Capture the cell that displays the provided text and extract its [X, Y] central coordinate. 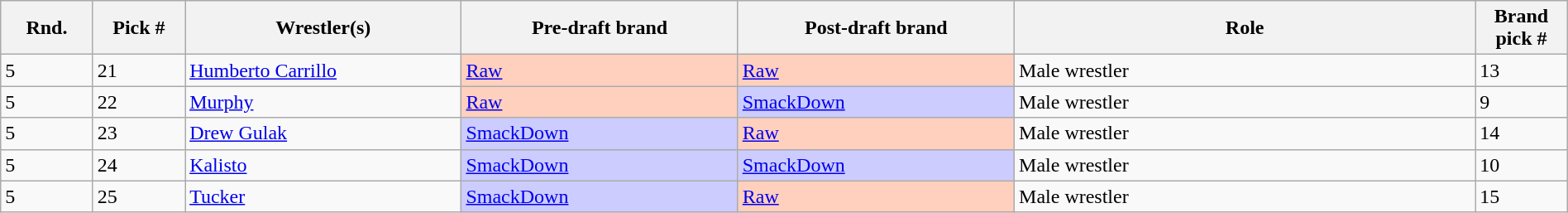
Post-draft brand [876, 28]
13 [1522, 70]
Role [1245, 28]
10 [1522, 165]
Wrestler(s) [323, 28]
21 [139, 70]
24 [139, 165]
Kalisto [323, 165]
Pre-draft brand [600, 28]
Murphy [323, 102]
Rnd. [46, 28]
Pick # [139, 28]
9 [1522, 102]
25 [139, 196]
14 [1522, 133]
15 [1522, 196]
Tucker [323, 196]
Humberto Carrillo [323, 70]
22 [139, 102]
Brand pick # [1522, 28]
Drew Gulak [323, 133]
23 [139, 133]
